Find where the given text appears and provide that cell's center as (X, Y) coordinate. 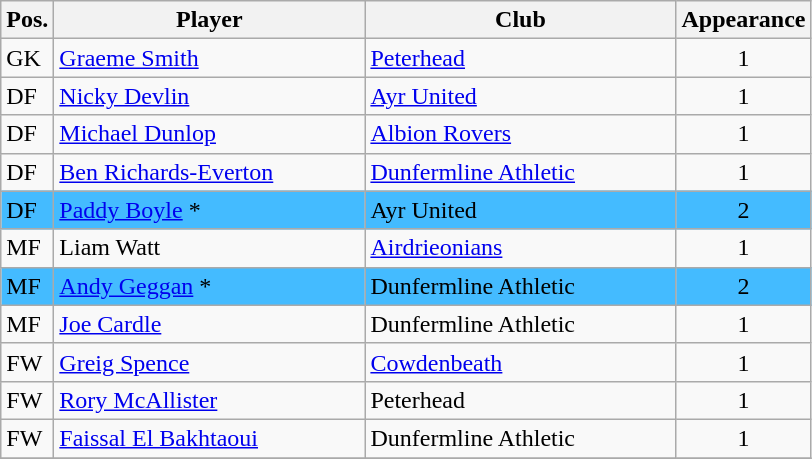
Graeme Smith (210, 58)
Liam Watt (210, 248)
Ben Richards-Everton (210, 172)
Nicky Devlin (210, 96)
Player (210, 20)
Albion Rovers (520, 134)
Rory McAllister (210, 400)
Pos. (28, 20)
Joe Cardle (210, 324)
Cowdenbeath (520, 362)
GK (28, 58)
Paddy Boyle * (210, 210)
Appearance (744, 20)
Faissal El Bakhtaoui (210, 438)
Airdrieonians (520, 248)
Greig Spence (210, 362)
Club (520, 20)
Michael Dunlop (210, 134)
Andy Geggan * (210, 286)
